Find where the given text appears and provide that cell's center as [X, Y] coordinate. 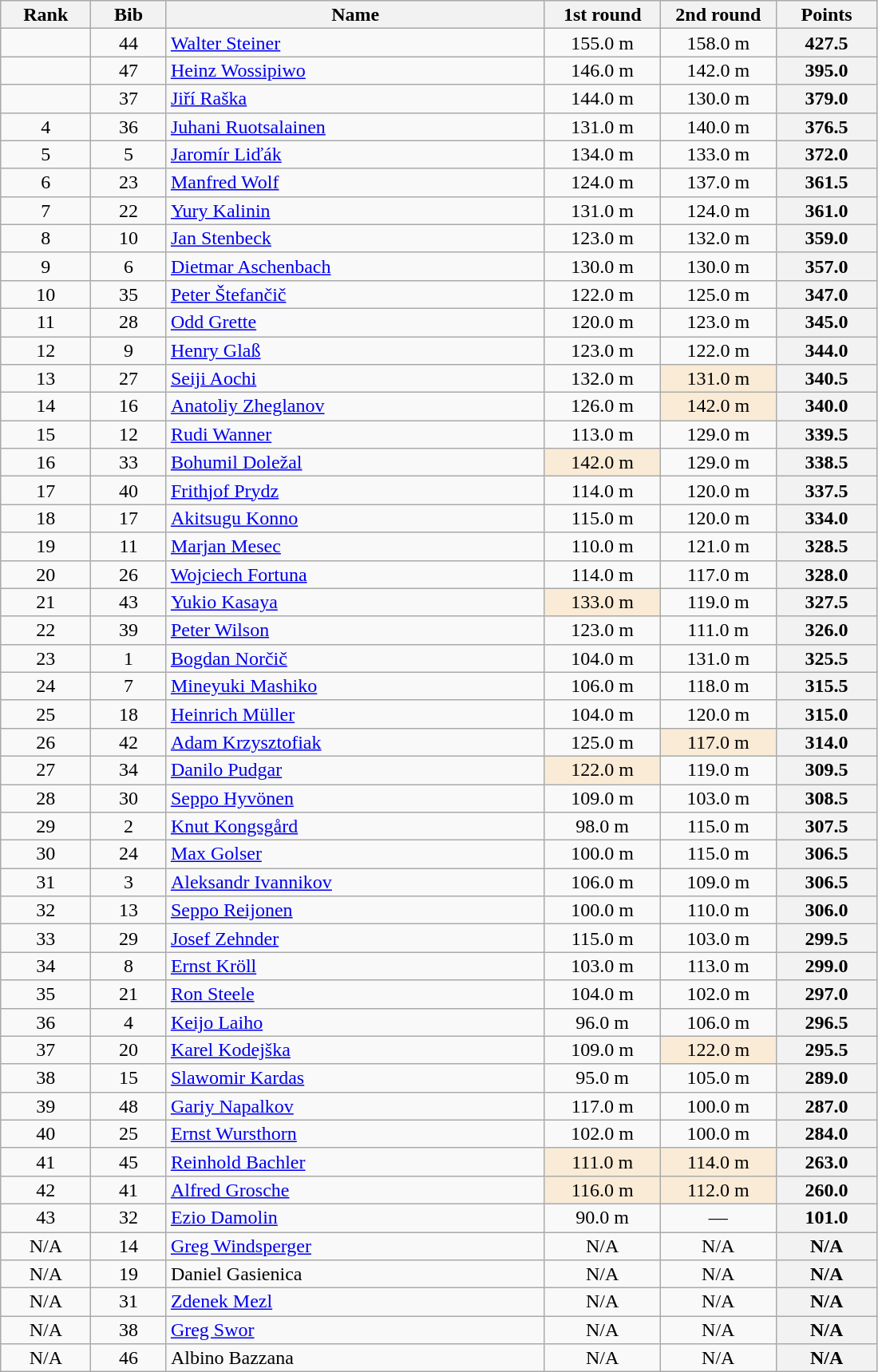
Peter Wilson [355, 631]
325.5 [827, 658]
Ernst Kröll [355, 966]
Name [355, 14]
144.0 m [602, 99]
134.0 m [602, 155]
Heinz Wossipiwo [355, 70]
260.0 [827, 1189]
344.0 [827, 351]
44 [129, 43]
90.0 m [602, 1218]
Odd Grette [355, 322]
105.0 m [718, 1077]
299.0 [827, 966]
Walter Steiner [355, 43]
Danilo Pudgar [355, 769]
Jaromír Liďák [355, 155]
Rudi Wanner [355, 434]
296.5 [827, 1022]
Wojciech Fortuna [355, 575]
Ernst Wursthorn [355, 1133]
Daniel Gasienica [355, 1274]
Points [827, 14]
Juhani Ruotsalainen [355, 126]
118.0 m [718, 686]
137.0 m [718, 182]
45 [129, 1162]
126.0 m [602, 407]
359.0 [827, 238]
121.0 m [718, 546]
140.0 m [718, 126]
Zdenek Mezl [355, 1303]
328.5 [827, 546]
Heinrich Müller [355, 714]
Bib [129, 14]
Jiří Raška [355, 99]
Aleksandr Ivannikov [355, 883]
Slawomir Kardas [355, 1077]
Henry Glaß [355, 351]
3 [129, 883]
284.0 [827, 1133]
2nd round [718, 14]
Josef Zehnder [355, 939]
48 [129, 1106]
Dietmar Aschenbach [355, 267]
Mineyuki Mashiko [355, 686]
287.0 [827, 1106]
47 [129, 70]
Yukio Kasaya [355, 602]
299.5 [827, 939]
Marjan Mesec [355, 546]
Frithjof Prydz [355, 490]
395.0 [827, 70]
Bohumil Doležal [355, 463]
Seppo Reijonen [355, 910]
340.5 [827, 378]
Ezio Damolin [355, 1218]
1st round [602, 14]
96.0 m [602, 1022]
307.5 [827, 827]
146.0 m [602, 70]
1 [129, 658]
297.0 [827, 994]
309.5 [827, 769]
Max Golser [355, 854]
Seppo Hyvönen [355, 798]
337.5 [827, 490]
116.0 m [602, 1189]
Bogdan Norčič [355, 658]
334.0 [827, 519]
112.0 m [718, 1189]
Yury Kalinin [355, 211]
Manfred Wolf [355, 182]
Greg Windsperger [355, 1247]
Alfred Grosche [355, 1189]
361.5 [827, 182]
376.5 [827, 126]
339.5 [827, 434]
Greg Swor [355, 1330]
Akitsugu Konno [355, 519]
347.0 [827, 294]
95.0 m [602, 1077]
158.0 m [718, 43]
427.5 [827, 43]
Keijo Laiho [355, 1022]
340.0 [827, 407]
361.0 [827, 211]
2 [129, 827]
Knut Kongsgård [355, 827]
155.0 m [602, 43]
295.5 [827, 1050]
289.0 [827, 1077]
Albino Bazzana [355, 1358]
345.0 [827, 322]
Jan Stenbeck [355, 238]
338.5 [827, 463]
Adam Krzysztofiak [355, 742]
315.0 [827, 714]
306.0 [827, 910]
357.0 [827, 267]
315.5 [827, 686]
46 [129, 1358]
Ron Steele [355, 994]
Rank [46, 14]
263.0 [827, 1162]
308.5 [827, 798]
379.0 [827, 99]
98.0 m [602, 827]
328.0 [827, 575]
101.0 [827, 1218]
Seiji Aochi [355, 378]
Gariy Napalkov [355, 1106]
314.0 [827, 742]
— [718, 1218]
Peter Štefančič [355, 294]
372.0 [827, 155]
326.0 [827, 631]
Karel Kodejška [355, 1050]
327.5 [827, 602]
Anatoliy Zheglanov [355, 407]
Reinhold Bachler [355, 1162]
